For the text-containing cell, return its midpoint in [X, Y] coordinate format. 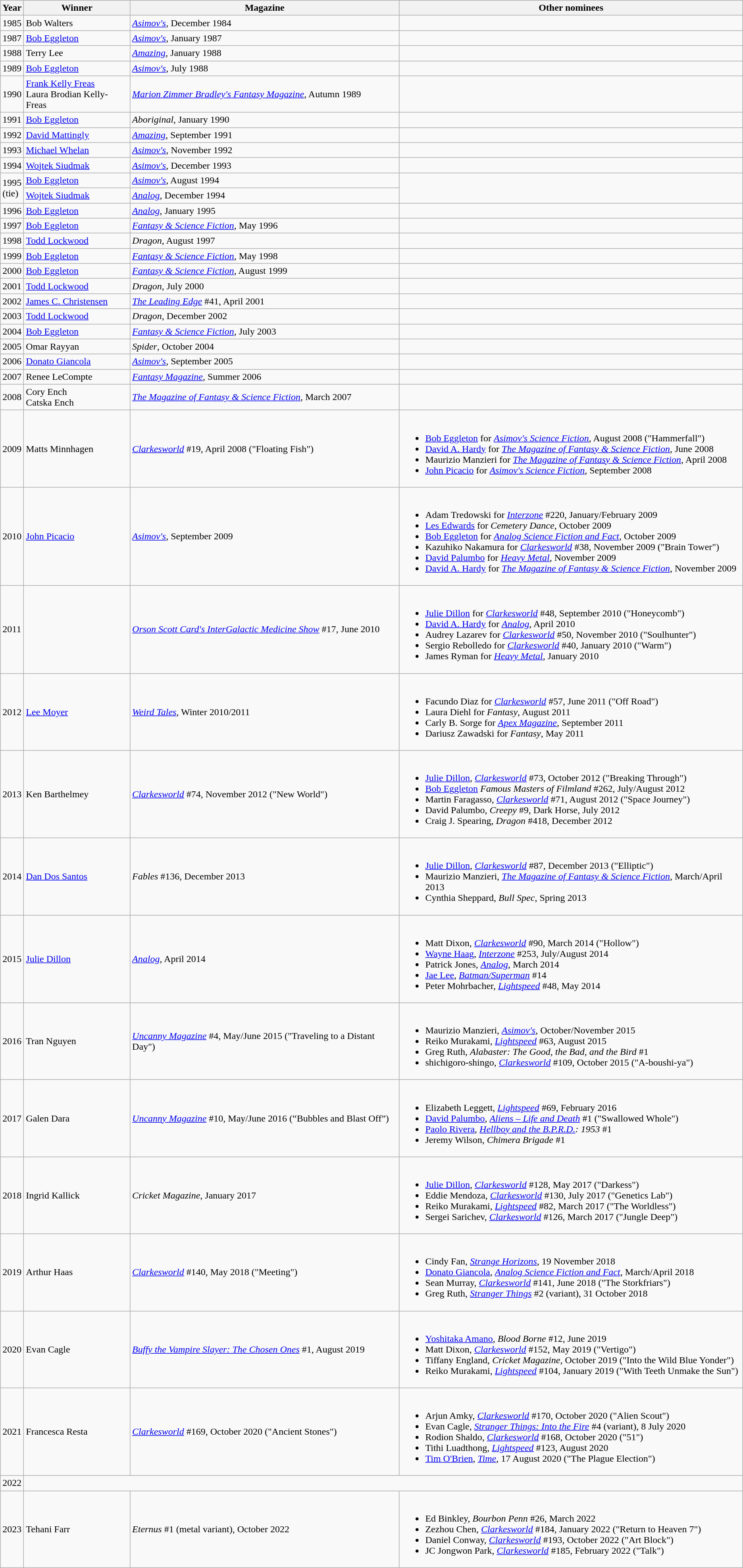
Donato Giancola [77, 362]
2003 [12, 316]
Clarkesworld #74, November 2012 ("New World") [265, 795]
Fantasy Magazine, Summer 2006 [265, 377]
Uncanny Magazine #4, May/June 2015 ("Traveling to a Distant Day") [265, 1041]
Dan Dos Santos [77, 877]
Ken Barthelmey [77, 795]
1987 [12, 38]
2007 [12, 377]
Clarkesworld #140, May 2018 ("Meeting") [265, 1272]
David Mattingly [77, 135]
Evan Cagle [77, 1349]
The Magazine of Fantasy & Science Fiction, March 2007 [265, 397]
Tran Nguyen [77, 1041]
Year [12, 8]
Francesca Resta [77, 1432]
1995(tie) [12, 188]
2022 [12, 1483]
2006 [12, 362]
Amazing, September 1991 [265, 135]
Bob Walters [77, 23]
2008 [12, 397]
Amazing, January 1988 [265, 53]
2017 [12, 1118]
Tehani Farr [77, 1529]
Analog, January 1995 [265, 211]
Matts Minnhagen [77, 448]
1991 [12, 120]
1990 [12, 94]
Asimov's, November 1992 [265, 150]
2010 [12, 536]
2005 [12, 346]
Asimov's, December 1984 [265, 23]
2018 [12, 1195]
Terry Lee [77, 53]
2020 [12, 1349]
2019 [12, 1272]
2015 [12, 959]
2014 [12, 877]
1999 [12, 256]
Frank Kelly FreasLaura Brodian Kelly-Freas [77, 94]
2023 [12, 1529]
Other nominees [571, 8]
2016 [12, 1041]
Galen Dara [77, 1118]
1988 [12, 53]
2000 [12, 271]
Analog, December 1994 [265, 195]
Marion Zimmer Bradley's Fantasy Magazine, Autumn 1989 [265, 94]
2001 [12, 286]
1993 [12, 150]
Renee LeCompte [77, 377]
1994 [12, 165]
Asimov's, July 1988 [265, 68]
1998 [12, 241]
2009 [12, 448]
John Picacio [77, 536]
Fantasy & Science Fiction, May 1998 [265, 256]
Fantasy & Science Fiction, May 1996 [265, 226]
Clarkesworld #19, April 2008 ("Floating Fish") [265, 448]
Spider, October 2004 [265, 346]
Fables #136, December 2013 [265, 877]
Winner [77, 8]
Lee Moyer [77, 712]
Cory EnchCatska Ench [77, 397]
Weird Tales, Winter 2010/2011 [265, 712]
Analog, April 2014 [265, 959]
Buffy the Vampire Slayer: The Chosen Ones #1, August 2019 [265, 1349]
Arthur Haas [77, 1272]
2004 [12, 331]
Asimov's, September 2009 [265, 536]
Magazine [265, 8]
Uncanny Magazine #10, May/June 2016 (“Bubbles and Blast Off”) [265, 1118]
Julie Dillon [77, 959]
Cricket Magazine, January 2017 [265, 1195]
2011 [12, 629]
1992 [12, 135]
Orson Scott Card's InterGalactic Medicine Show #17, June 2010 [265, 629]
Dragon, December 2002 [265, 316]
2002 [12, 301]
Asimov's, August 1994 [265, 180]
Dragon, July 2000 [265, 286]
James C. Christensen [77, 301]
Asimov's, September 2005 [265, 362]
1996 [12, 211]
Ingrid Kallick [77, 1195]
Fantasy & Science Fiction, August 1999 [265, 271]
Dragon, August 1997 [265, 241]
Fantasy & Science Fiction, July 2003 [265, 331]
Asimov's, January 1987 [265, 38]
Michael Whelan [77, 150]
2012 [12, 712]
1989 [12, 68]
The Leading Edge #41, April 2001 [265, 301]
1997 [12, 226]
Asimov's, December 1993 [265, 165]
Clarkesworld #169, October 2020 ("Ancient Stones") [265, 1432]
Omar Rayyan [77, 346]
1985 [12, 23]
2021 [12, 1432]
Aboriginal, January 1990 [265, 120]
2013 [12, 795]
Eternus #1 (metal variant), October 2022 [265, 1529]
